Extract the (x, y) coordinate from the center of the cell holding the provided text.  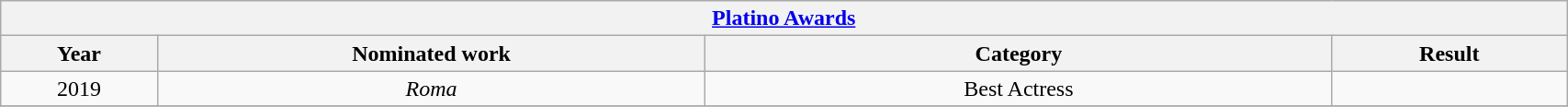
Best Actress (1019, 89)
Nominated work (432, 53)
2019 (79, 89)
Category (1019, 53)
Result (1450, 53)
Platino Awards (784, 18)
Roma (432, 89)
Year (79, 53)
